Identify which cell holds the provided text, then report its (x, y) central coordinate. 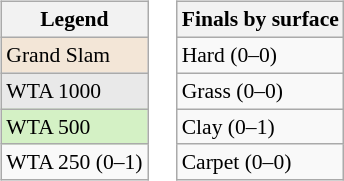
Grand Slam (74, 55)
Clay (0–1) (260, 127)
WTA 250 (0–1) (74, 162)
Hard (0–0) (260, 55)
Legend (74, 20)
WTA 1000 (74, 91)
WTA 500 (74, 127)
Finals by surface (260, 20)
Grass (0–0) (260, 91)
Carpet (0–0) (260, 162)
